Identify which cell holds the provided text, then report its (x, y) central coordinate. 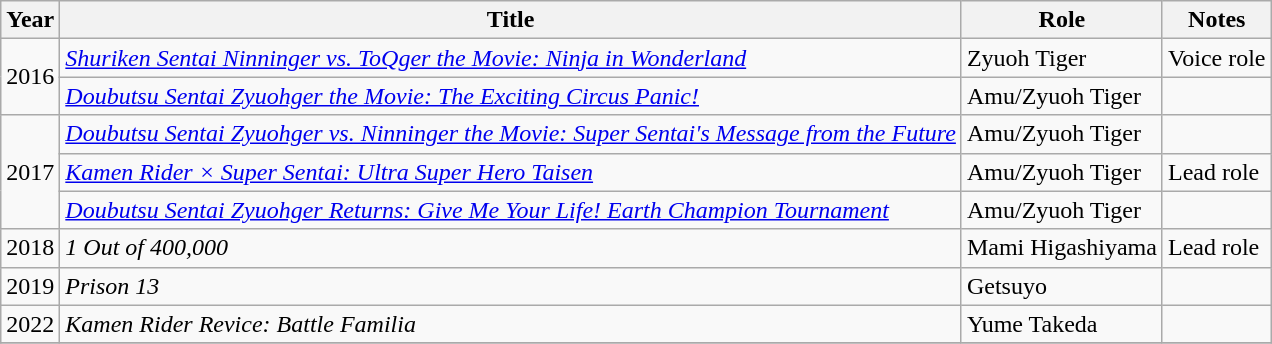
Shuriken Sentai Ninninger vs. ToQger the Movie: Ninja in Wonderland (511, 58)
Doubutsu Sentai Zyuohger the Movie: The Exciting Circus Panic! (511, 96)
Kamen Rider × Super Sentai: Ultra Super Hero Taisen (511, 172)
2016 (30, 77)
Mami Higashiyama (1062, 248)
Role (1062, 20)
Doubutsu Sentai Zyuohger Returns: Give Me Your Life! Earth Champion Tournament (511, 210)
Getsuyo (1062, 286)
Year (30, 20)
Zyuoh Tiger (1062, 58)
Prison 13 (511, 286)
2019 (30, 286)
Yume Takeda (1062, 324)
Voice role (1216, 58)
Notes (1216, 20)
2018 (30, 248)
Title (511, 20)
Doubutsu Sentai Zyuohger vs. Ninninger the Movie: Super Sentai's Message from the Future (511, 134)
1 Out of 400,000 (511, 248)
2017 (30, 172)
2022 (30, 324)
Kamen Rider Revice: Battle Familia (511, 324)
